For the text-containing cell, return its midpoint in (X, Y) coordinate format. 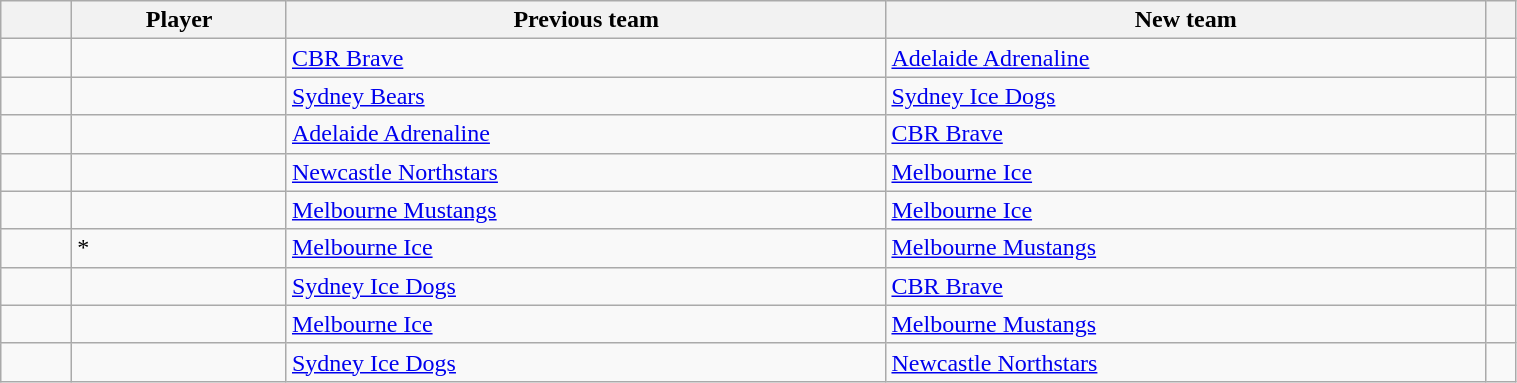
* (180, 248)
New team (1186, 20)
Sydney Bears (586, 96)
Previous team (586, 20)
Player (180, 20)
